Return the (x, y) coordinate for the center point of the cell that contains the specified text.  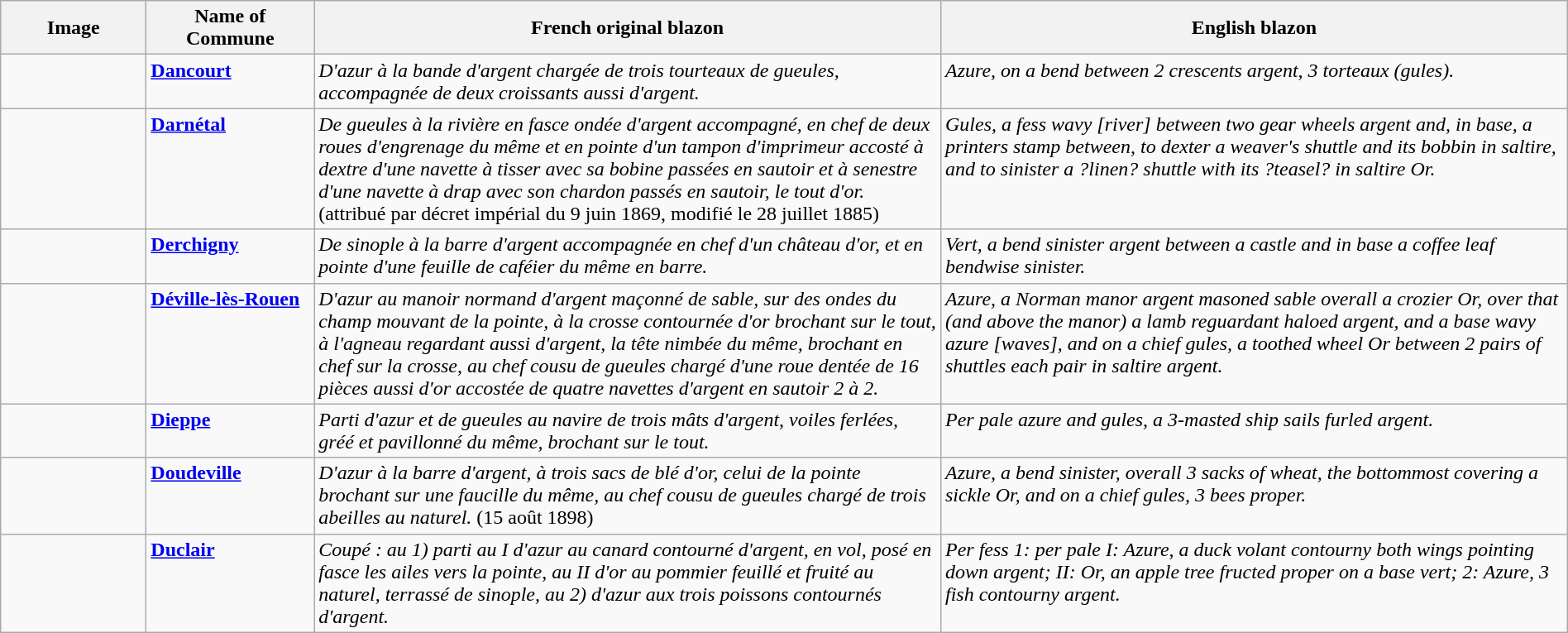
Parti d'azur et de gueules au navire de trois mâts d'argent, voiles ferlées, gréé et pavillonné du même, brochant sur le tout. (628, 430)
Derchigny (230, 257)
Duclair (230, 583)
Azure, a bend sinister, overall 3 sacks of wheat, the bottommost covering a sickle Or, and on a chief gules, 3 bees proper. (1254, 496)
D'azur à la bande d'argent chargée de trois tourteaux de gueules, accompagnée de deux croissants aussi d'argent. (628, 81)
Dieppe (230, 430)
Vert, a bend sinister argent between a castle and in base a coffee leaf bendwise sinister. (1254, 257)
Name of Commune (230, 28)
Darnétal (230, 169)
Dancourt (230, 81)
French original blazon (628, 28)
De sinople à la barre d'argent accompagnée en chef d'un château d'or, et en pointe d'une feuille de caféier du même en barre. (628, 257)
Image (74, 28)
Déville-lès-Rouen (230, 343)
English blazon (1254, 28)
Per pale azure and gules, a 3-masted ship sails furled argent. (1254, 430)
Doudeville (230, 496)
Azure, on a bend between 2 crescents argent, 3 torteaux (gules). (1254, 81)
